Provide the [X, Y] coordinate of the cell's center where the given text is located.  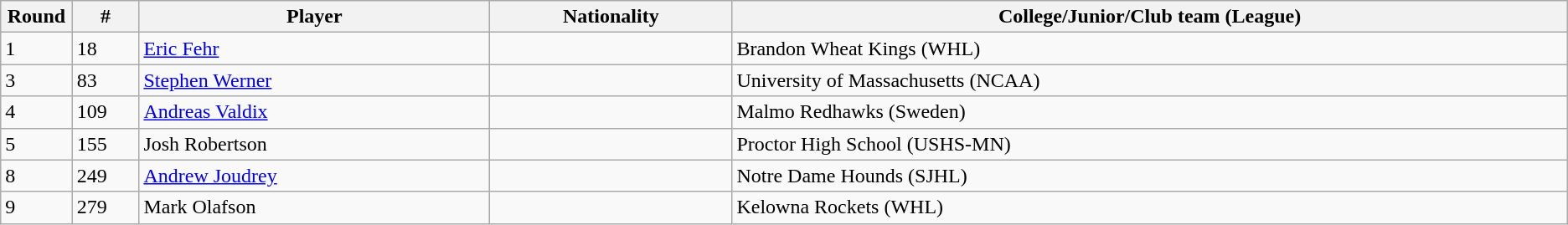
3 [37, 80]
Proctor High School (USHS-MN) [1149, 144]
5 [37, 144]
Kelowna Rockets (WHL) [1149, 207]
249 [106, 176]
Brandon Wheat Kings (WHL) [1149, 49]
University of Massachusetts (NCAA) [1149, 80]
# [106, 17]
Malmo Redhawks (Sweden) [1149, 112]
279 [106, 207]
9 [37, 207]
Josh Robertson [315, 144]
Round [37, 17]
4 [37, 112]
College/Junior/Club team (League) [1149, 17]
Mark Olafson [315, 207]
Player [315, 17]
109 [106, 112]
1 [37, 49]
155 [106, 144]
Nationality [611, 17]
83 [106, 80]
Andreas Valdix [315, 112]
18 [106, 49]
Notre Dame Hounds (SJHL) [1149, 176]
Stephen Werner [315, 80]
Eric Fehr [315, 49]
8 [37, 176]
Andrew Joudrey [315, 176]
